Return the (x, y) coordinate for the center point of the cell that contains the specified text.  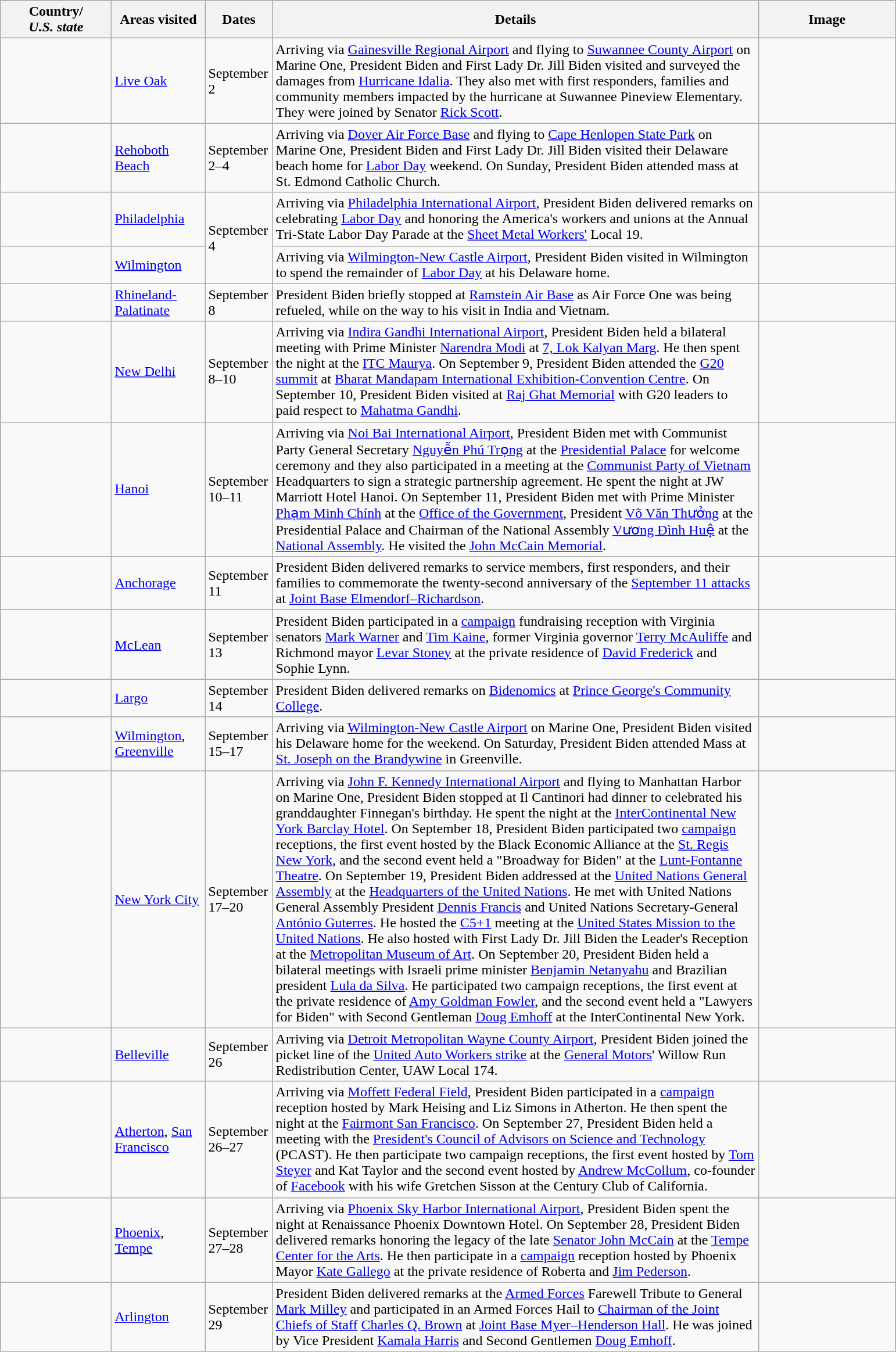
New Delhi (158, 372)
September 17–20 (239, 899)
Country/U.S. state (56, 20)
Atherton, San Francisco (158, 1139)
September 26–27 (239, 1139)
Philadelphia (158, 219)
Wilmington (158, 265)
Live Oak (158, 81)
Arriving via Wilmington-New Castle Airport, President Biden visited in Wilmington to spend the remainder of Labor Day at his Delaware home. (515, 265)
September 8 (239, 302)
September 8–10 (239, 372)
Areas visited (158, 20)
September 4 (239, 238)
September 29 (239, 1317)
Phoenix, Tempe (158, 1240)
September 13 (239, 645)
Largo (158, 698)
September 15–17 (239, 744)
Rehoboth Beach (158, 158)
President Biden delivered remarks on Bidenomics at Prince George's Community College. (515, 698)
September 2–4 (239, 158)
Belleville (158, 1055)
September 11 (239, 583)
September 14 (239, 698)
September 2 (239, 81)
Hanoi (158, 489)
September 26 (239, 1055)
President Biden briefly stopped at Ramstein Air Base as Air Force One was being refueled, while on the way to his visit in India and Vietnam. (515, 302)
Dates (239, 20)
McLean (158, 645)
Rhineland-Palatinate (158, 302)
New York City (158, 899)
Wilmington, Greenville (158, 744)
September 27–28 (239, 1240)
September 10–11 (239, 489)
Image (827, 20)
Arlington (158, 1317)
Details (515, 20)
Anchorage (158, 583)
